Determine the [X, Y] coordinate at the center of the cell enclosing the given text.  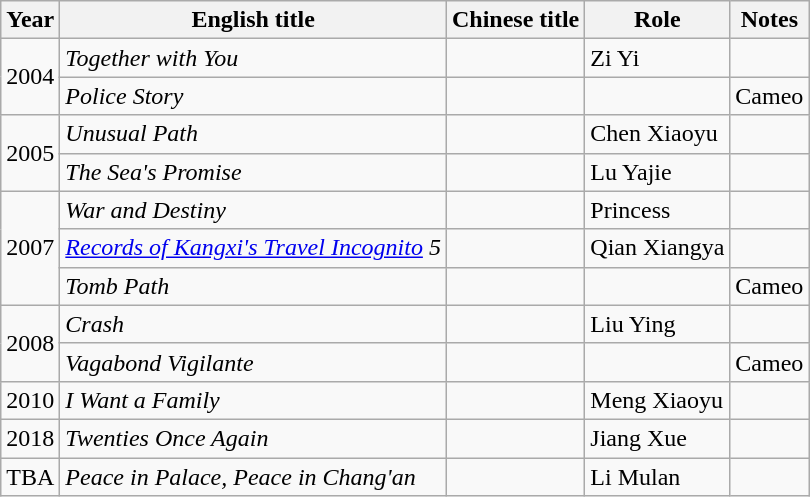
Vagabond Vigilante [254, 362]
Zi Yi [658, 58]
Liu Ying [658, 324]
TBA [30, 477]
War and Destiny [254, 210]
Li Mulan [658, 477]
Year [30, 20]
Tomb Path [254, 286]
Notes [770, 20]
Twenties Once Again [254, 438]
2010 [30, 400]
Meng Xiaoyu [658, 400]
Qian Xiangya [658, 248]
2007 [30, 248]
2005 [30, 153]
Princess [658, 210]
Lu Yajie [658, 172]
Role [658, 20]
Jiang Xue [658, 438]
Unusual Path [254, 134]
Peace in Palace, Peace in Chang'an [254, 477]
Together with You [254, 58]
Records of Kangxi's Travel Incognito 5 [254, 248]
Crash [254, 324]
Chinese title [515, 20]
Chen Xiaoyu [658, 134]
The Sea's Promise [254, 172]
I Want a Family [254, 400]
2018 [30, 438]
2008 [30, 343]
2004 [30, 77]
Police Story [254, 96]
English title [254, 20]
